Search for the cell housing the specified text and yield its [X, Y] center coordinate. 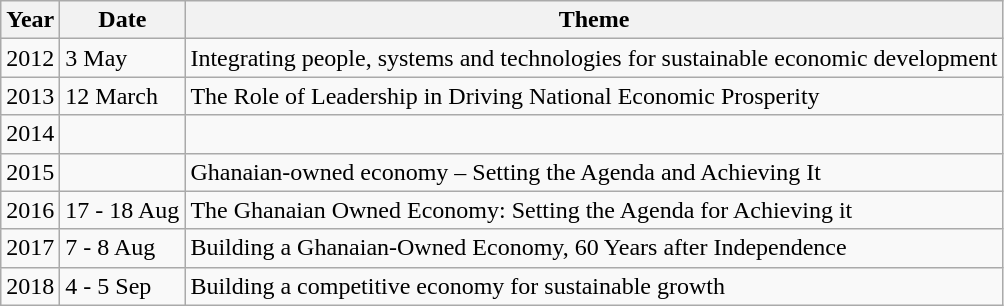
Integrating people, systems and technologies for sustainable economic development [594, 58]
2014 [30, 134]
3 May [122, 58]
2016 [30, 210]
2017 [30, 248]
Building a Ghanaian-Owned Economy, 60 Years after Independence [594, 248]
2012 [30, 58]
Ghanaian-owned economy – Setting the Agenda and Achieving It [594, 172]
The Role of Leadership in Driving National Economic Prosperity [594, 96]
The Ghanaian Owned Economy: Setting the Agenda for Achieving it [594, 210]
4 - 5 Sep [122, 286]
12 March [122, 96]
2013 [30, 96]
7 - 8 Aug [122, 248]
17 - 18 Aug [122, 210]
Theme [594, 20]
2015 [30, 172]
Date [122, 20]
Building a competitive economy for sustainable growth [594, 286]
Year [30, 20]
2018 [30, 286]
